Identify which cell holds the provided text, then report its (x, y) central coordinate. 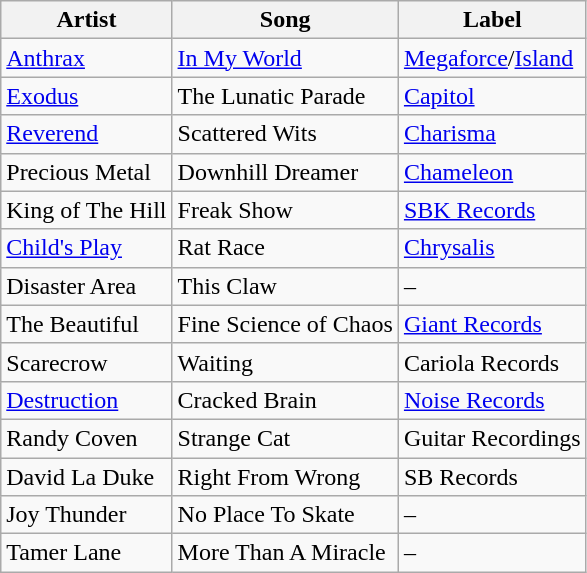
Anthrax (86, 58)
Noise Records (492, 400)
Exodus (86, 96)
This Claw (285, 286)
Charisma (492, 134)
King of The Hill (86, 210)
SBK Records (492, 210)
Child's Play (86, 248)
Waiting (285, 362)
Reverend (86, 134)
David La Duke (86, 477)
Guitar Recordings (492, 438)
SB Records (492, 477)
The Beautiful (86, 324)
Joy Thunder (86, 515)
In My World (285, 58)
Scattered Wits (285, 134)
Cracked Brain (285, 400)
Fine Science of Chaos (285, 324)
Cariola Records (492, 362)
Precious Metal (86, 172)
The Lunatic Parade (285, 96)
Megaforce/Island (492, 58)
Tamer Lane (86, 553)
Disaster Area (86, 286)
More Than A Miracle (285, 553)
Rat Race (285, 248)
Randy Coven (86, 438)
Chameleon (492, 172)
Giant Records (492, 324)
Destruction (86, 400)
Capitol (492, 96)
Strange Cat (285, 438)
Freak Show (285, 210)
Right From Wrong (285, 477)
Downhill Dreamer (285, 172)
Artist (86, 20)
Chrysalis (492, 248)
No Place To Skate (285, 515)
Label (492, 20)
Scarecrow (86, 362)
Song (285, 20)
